Identify which cell holds the provided text, then report its (X, Y) central coordinate. 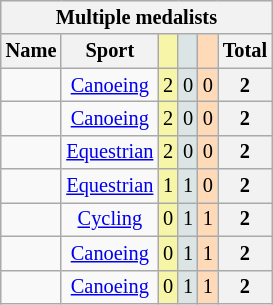
Name (32, 51)
Sport (110, 51)
Cycling (110, 219)
Multiple medalists (136, 17)
Total (245, 51)
